Return [x, y] of the center of cell containing provided text 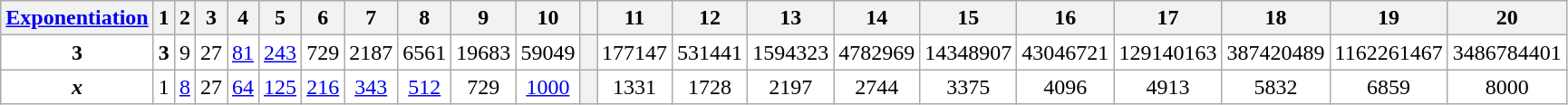
129140163 [1167, 52]
1331 [634, 87]
1000 [547, 87]
4782969 [877, 52]
1162261467 [1389, 52]
Exponentiation [78, 18]
243 [281, 52]
4913 [1167, 87]
18 [1276, 18]
16 [1066, 18]
5832 [1276, 87]
531441 [711, 52]
43046721 [1066, 52]
6561 [424, 52]
15 [968, 18]
216 [323, 87]
14348907 [968, 52]
2 [185, 18]
512 [424, 87]
7 [372, 18]
387420489 [1276, 52]
14 [877, 18]
6859 [1389, 87]
13 [790, 18]
11 [634, 18]
4096 [1066, 87]
6 [323, 18]
4 [243, 18]
17 [1167, 18]
5 [281, 18]
125 [281, 87]
3486784401 [1506, 52]
59049 [547, 52]
x [78, 87]
19 [1389, 18]
10 [547, 18]
81 [243, 52]
20 [1506, 18]
2197 [790, 87]
177147 [634, 52]
343 [372, 87]
3375 [968, 87]
8000 [1506, 87]
1594323 [790, 52]
2744 [877, 87]
1728 [711, 87]
2187 [372, 52]
12 [711, 18]
19683 [484, 52]
64 [243, 87]
